Determine the [x, y] coordinate at the center of the cell enclosing the given text.  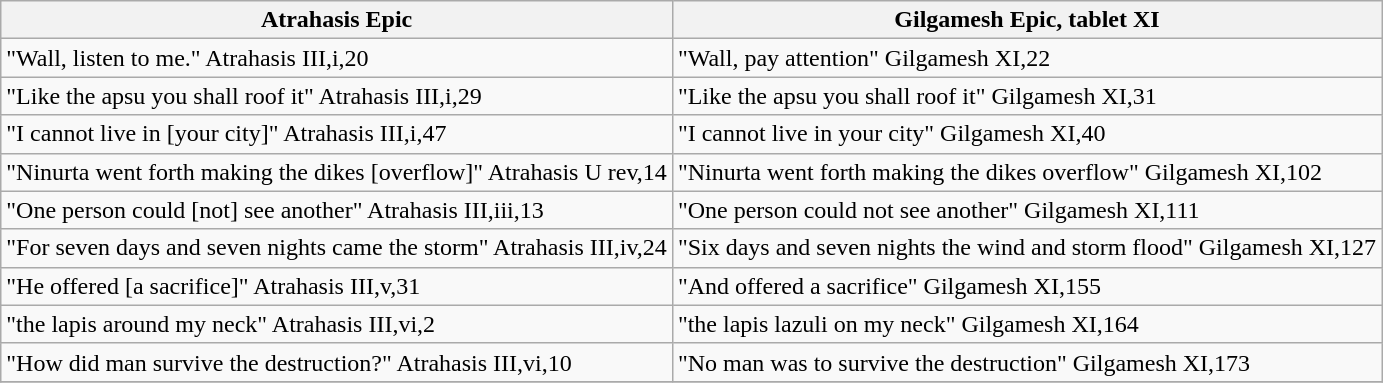
"Ninurta went forth making the dikes overflow" Gilgamesh XI,102 [1026, 172]
Gilgamesh Epic, tablet XI [1026, 20]
"For seven days and seven nights came the storm" Atrahasis III,iv,24 [337, 248]
"No man was to survive the destruction" Gilgamesh XI,173 [1026, 362]
"Ninurta went forth making the dikes [overflow]" Atrahasis U rev,14 [337, 172]
"Wall, listen to me." Atrahasis III,i,20 [337, 58]
"And offered a sacrifice" Gilgamesh XI,155 [1026, 286]
"One person could not see another" Gilgamesh XI,111 [1026, 210]
"Wall, pay attention" Gilgamesh XI,22 [1026, 58]
"Six days and seven nights the wind and storm flood" Gilgamesh XI,127 [1026, 248]
Atrahasis Epic [337, 20]
"One person could [not] see another" Atrahasis III,iii,13 [337, 210]
"Like the apsu you shall roof it" Gilgamesh XI,31 [1026, 96]
"the lapis lazuli on my neck" Gilgamesh XI,164 [1026, 324]
"the lapis around my neck" Atrahasis III,vi,2 [337, 324]
"How did man survive the destruction?" Atrahasis III,vi,10 [337, 362]
"I cannot live in your city" Gilgamesh XI,40 [1026, 134]
"I cannot live in [your city]" Atrahasis III,i,47 [337, 134]
"Like the apsu you shall roof it" Atrahasis III,i,29 [337, 96]
"He offered [a sacrifice]" Atrahasis III,v,31 [337, 286]
